Identify which cell holds the provided text, then report its [X, Y] central coordinate. 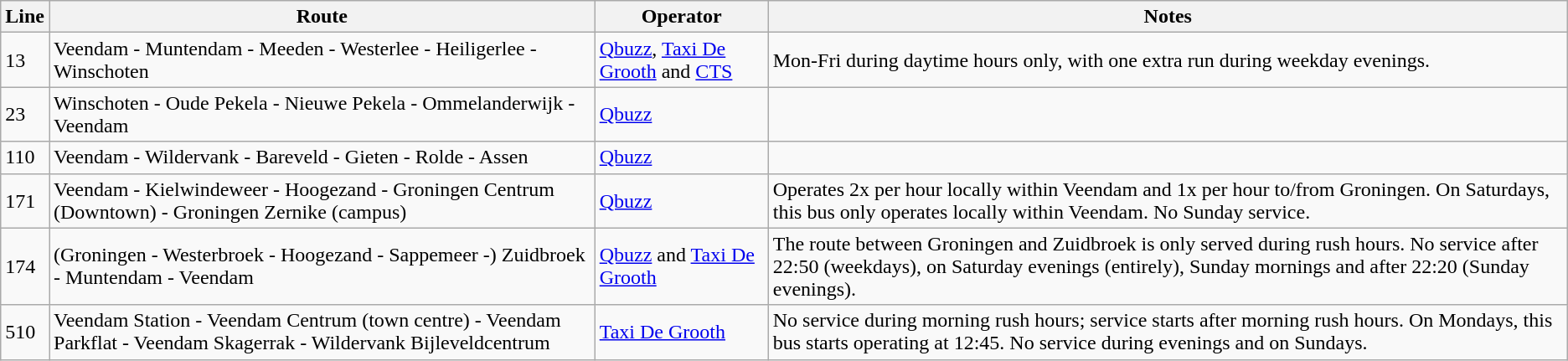
23 [25, 114]
Winschoten - Oude Pekela - Nieuwe Pekela - Ommelanderwijk - Veendam [322, 114]
Line [25, 17]
Mon-Fri during daytime hours only, with one extra run during weekday evenings. [1168, 60]
Notes [1168, 17]
13 [25, 60]
Veendam - Wildervank - Bareveld - Gieten - Rolde - Assen [322, 157]
(Groningen - Westerbroek - Hoogezand - Sappemeer -) Zuidbroek - Muntendam - Veendam [322, 266]
Qbuzz, Taxi De Grooth and CTS [682, 60]
Route [322, 17]
110 [25, 157]
Veendam - Kielwindeweer - Hoogezand - Groningen Centrum (Downtown) - Groningen Zernike (campus) [322, 201]
510 [25, 332]
174 [25, 266]
Qbuzz and Taxi De Grooth [682, 266]
Taxi De Grooth [682, 332]
Veendam Station - Veendam Centrum (town centre) - Veendam Parkflat - Veendam Skagerrak - Wildervank Bijleveldcentrum [322, 332]
Veendam - Muntendam - Meeden - Westerlee - Heiligerlee - Winschoten [322, 60]
Operator [682, 17]
171 [25, 201]
